Identify which cell holds the provided text, then report its [X, Y] central coordinate. 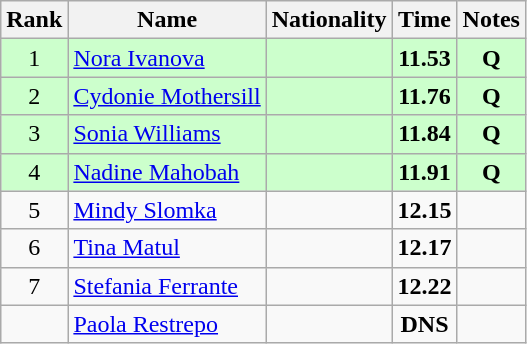
Paola Restrepo [167, 324]
7 [34, 286]
Nadine Mahobah [167, 172]
Cydonie Mothersill [167, 96]
4 [34, 172]
DNS [424, 324]
Name [167, 20]
Nationality [329, 20]
6 [34, 248]
Notes [491, 20]
11.91 [424, 172]
Mindy Slomka [167, 210]
12.17 [424, 248]
Tina Matul [167, 248]
3 [34, 134]
Rank [34, 20]
12.22 [424, 286]
1 [34, 58]
Time [424, 20]
2 [34, 96]
5 [34, 210]
Nora Ivanova [167, 58]
Sonia Williams [167, 134]
11.53 [424, 58]
Stefania Ferrante [167, 286]
11.84 [424, 134]
11.76 [424, 96]
12.15 [424, 210]
